Provide the [X, Y] coordinate of the cell's center where the given text is located.  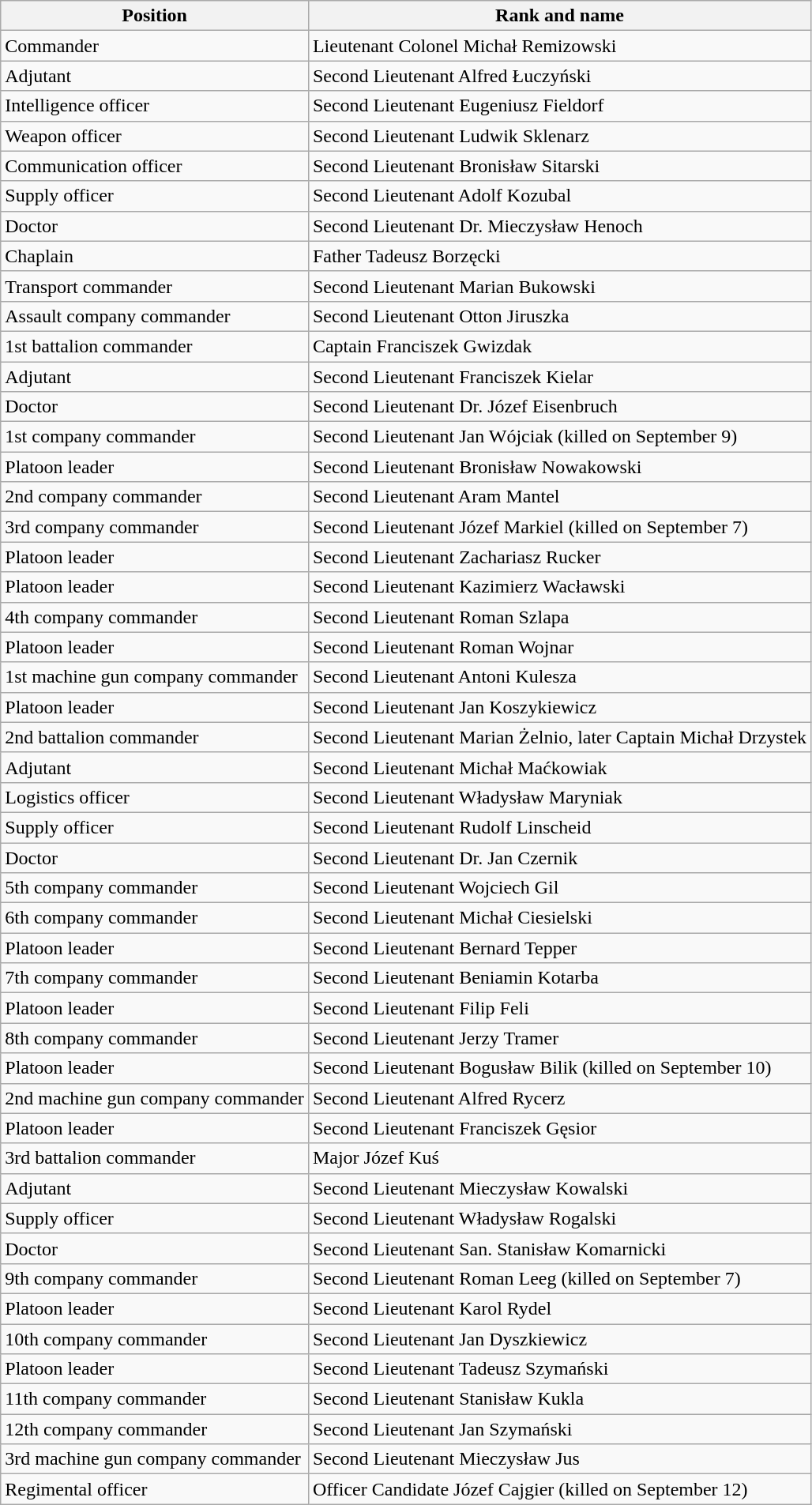
Second Lieutenant Józef Markiel (killed on September 7) [559, 527]
Second Lieutenant Alfred Rycerz [559, 1098]
Second Lieutenant Dr. Mieczysław Henoch [559, 226]
Second Lieutenant Tadeusz Szymański [559, 1369]
Second Lieutenant Karol Rydel [559, 1308]
Second Lieutenant Mieczysław Kowalski [559, 1188]
Second Lieutenant Alfred Łuczyński [559, 76]
11th company commander [155, 1399]
1st battalion commander [155, 346]
Second Lieutenant San. Stanisław Komarnicki [559, 1248]
Second Lieutenant Otton Jiruszka [559, 316]
Second Lieutenant Franciszek Gęsior [559, 1128]
Second Lieutenant Filip Feli [559, 1008]
Second Lieutenant Rudolf Linscheid [559, 827]
Communication officer [155, 166]
Second Lieutenant Michał Ciesielski [559, 918]
Second Lieutenant Jerzy Tramer [559, 1038]
Second Lieutenant Marian Żelnio, later Captain Michał Drzystek [559, 737]
Second Lieutenant Jan Wójciak (killed on September 9) [559, 437]
Chaplain [155, 256]
Second Lieutenant Władysław Rogalski [559, 1218]
Position [155, 16]
Second Lieutenant Aram Mantel [559, 497]
Second Lieutenant Adolf Kozubal [559, 196]
Father Tadeusz Borzęcki [559, 256]
2nd company commander [155, 497]
Major Józef Kuś [559, 1158]
Second Lieutenant Roman Leeg (killed on September 7) [559, 1278]
Second Lieutenant Dr. Jan Czernik [559, 857]
Second Lieutenant Wojciech Gil [559, 888]
3rd company commander [155, 527]
2nd battalion commander [155, 737]
7th company commander [155, 978]
Second Lieutenant Roman Wojnar [559, 647]
Captain Franciszek Gwizdak [559, 346]
Regimental officer [155, 1489]
Commander [155, 46]
10th company commander [155, 1339]
Second Lieutenant Franciszek Kielar [559, 377]
12th company commander [155, 1429]
1st machine gun company commander [155, 677]
Officer Candidate Józef Cajgier (killed on September 12) [559, 1489]
Second Lieutenant Władysław Maryniak [559, 797]
Second Lieutenant Ludwik Sklenarz [559, 136]
Rank and name [559, 16]
Second Lieutenant Bernard Tepper [559, 948]
Assault company commander [155, 316]
Second Lieutenant Marian Bukowski [559, 286]
Weapon officer [155, 136]
4th company commander [155, 617]
1st company commander [155, 437]
6th company commander [155, 918]
Second Lieutenant Kazimierz Wacławski [559, 587]
Second Lieutenant Antoni Kulesza [559, 677]
Logistics officer [155, 797]
3rd battalion commander [155, 1158]
Second Lieutenant Bronisław Sitarski [559, 166]
Second Lieutenant Jan Koszykiewicz [559, 707]
Second Lieutenant Eugeniusz Fieldorf [559, 106]
Second Lieutenant Zachariasz Rucker [559, 557]
Second Lieutenant Beniamin Kotarba [559, 978]
Second Lieutenant Bogusław Bilik (killed on September 10) [559, 1068]
Transport commander [155, 286]
5th company commander [155, 888]
Second Lieutenant Jan Dyszkiewicz [559, 1339]
8th company commander [155, 1038]
2nd machine gun company commander [155, 1098]
Second Lieutenant Dr. Józef Eisenbruch [559, 407]
Second Lieutenant Bronisław Nowakowski [559, 467]
3rd machine gun company commander [155, 1459]
Second Lieutenant Stanisław Kukla [559, 1399]
Second Lieutenant Mieczysław Jus [559, 1459]
Second Lieutenant Roman Szlapa [559, 617]
9th company commander [155, 1278]
Second Lieutenant Michał Maćkowiak [559, 767]
Intelligence officer [155, 106]
Lieutenant Colonel Michał Remizowski [559, 46]
Second Lieutenant Jan Szymański [559, 1429]
